Return the (x, y) coordinate for the center point of the cell that contains the specified text.  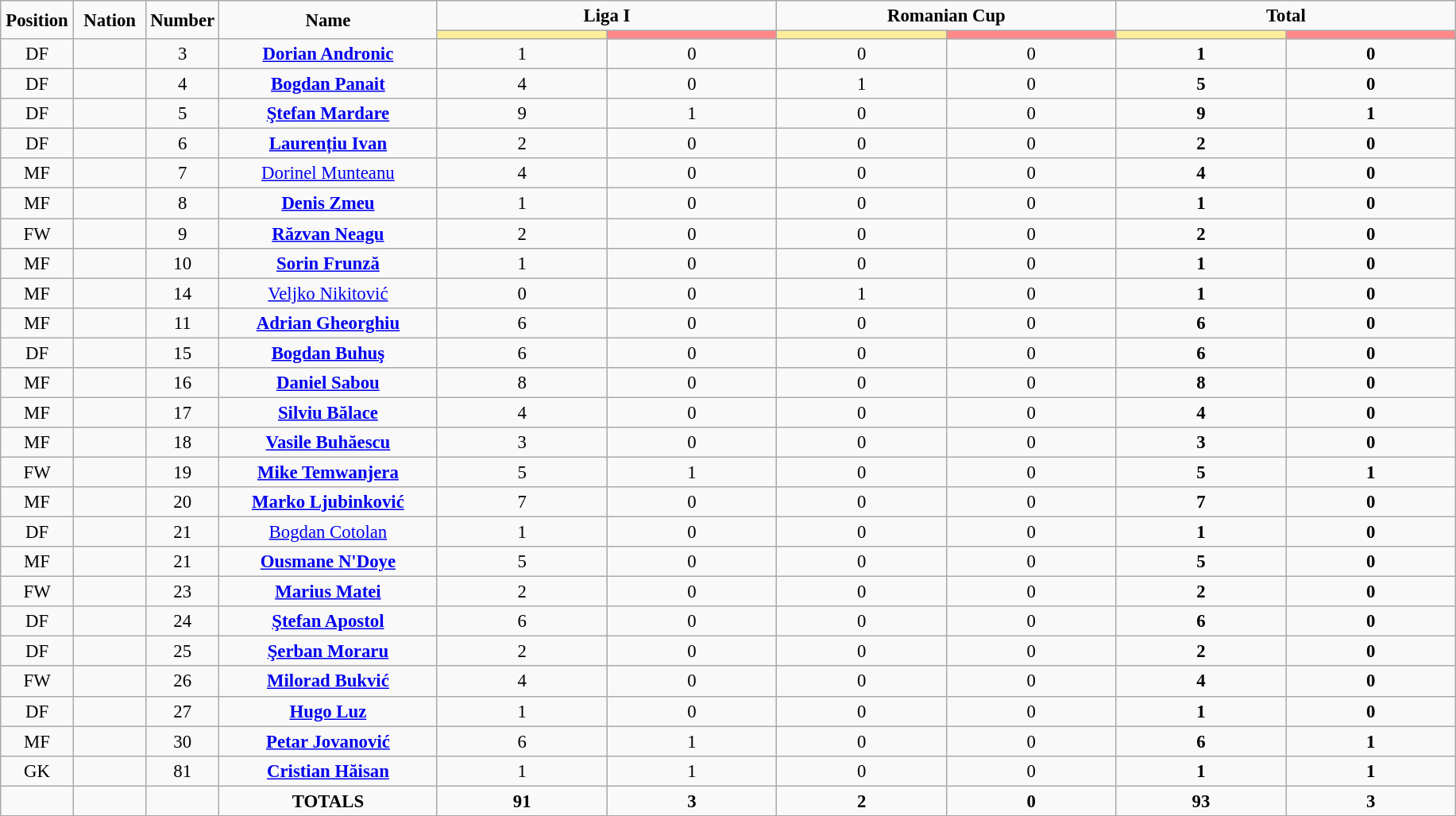
93 (1201, 801)
Răzvan Neagu (329, 234)
Dorinel Munteanu (329, 174)
27 (183, 711)
TOTALS (329, 801)
Nation (110, 20)
30 (183, 741)
Marius Matei (329, 592)
Bogdan Buhuş (329, 353)
18 (183, 443)
GK (37, 771)
14 (183, 293)
Bogdan Cotolan (329, 532)
Ştefan Mardare (329, 114)
Denis Zmeu (329, 203)
81 (183, 771)
Laurențiu Ivan (329, 144)
26 (183, 682)
10 (183, 263)
23 (183, 592)
25 (183, 652)
91 (522, 801)
Bogdan Panait (329, 84)
Daniel Sabou (329, 383)
Hugo Luz (329, 711)
11 (183, 323)
Number (183, 20)
Romanian Cup (947, 16)
Dorian Andronic (329, 54)
Ousmane N'Doye (329, 562)
15 (183, 353)
Vasile Buhăescu (329, 443)
Veljko Nikitović (329, 293)
Liga I (607, 16)
Cristian Hăisan (329, 771)
Name (329, 20)
Şerban Moraru (329, 652)
Position (37, 20)
Milorad Bukvić (329, 682)
Marko Ljubinković (329, 502)
19 (183, 472)
16 (183, 383)
Mike Temwanjera (329, 472)
Adrian Gheorghiu (329, 323)
20 (183, 502)
Petar Jovanović (329, 741)
Sorin Frunză (329, 263)
17 (183, 412)
24 (183, 621)
Silviu Bălace (329, 412)
Ştefan Apostol (329, 621)
Total (1286, 16)
